Determine the (x, y) coordinate at the center of the cell enclosing the given text.  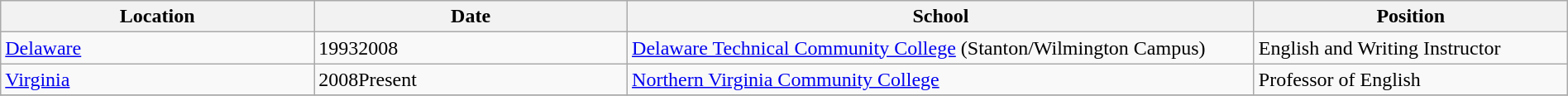
19932008 (471, 48)
English and Writing Instructor (1411, 48)
Location (157, 17)
Delaware Technical Community College (Stanton/Wilmington Campus) (941, 48)
Virginia (157, 79)
Delaware (157, 48)
Northern Virginia Community College (941, 79)
Date (471, 17)
2008Present (471, 79)
Professor of English (1411, 79)
School (941, 17)
Position (1411, 17)
